Search for the cell housing the specified text and yield its [X, Y] center coordinate. 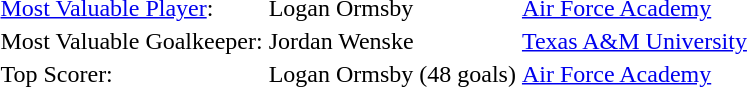
Jordan Wenske [392, 41]
